Output the [x, y] coordinate of the center of the cell containing the given text.  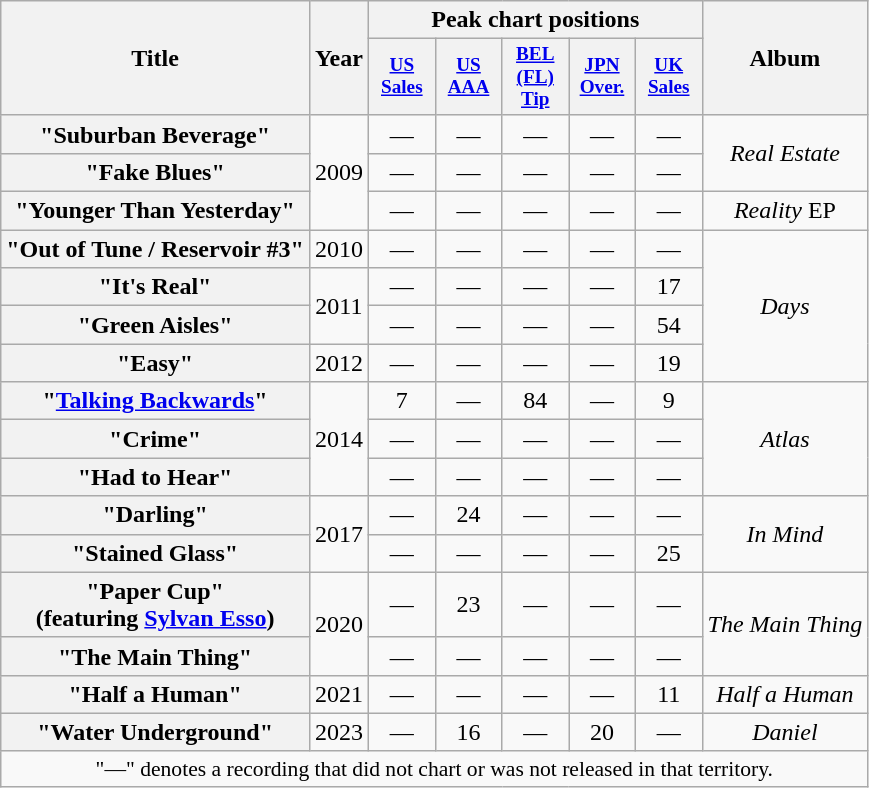
Real Estate [785, 153]
2023 [338, 732]
"Green Aisles" [156, 325]
"Darling" [156, 515]
23 [468, 604]
USAAA [468, 78]
"Younger Than Yesterday" [156, 211]
"Suburban Beverage" [156, 134]
11 [668, 694]
16 [468, 732]
54 [668, 325]
"Out of Tune / Reservoir #3" [156, 249]
20 [602, 732]
24 [468, 515]
Year [338, 58]
2011 [338, 306]
Half a Human [785, 694]
"The Main Thing" [156, 656]
"Talking Backwards" [156, 401]
"Paper Cup"(featuring Sylvan Esso) [156, 604]
2009 [338, 172]
"It's Real" [156, 287]
"Half a Human" [156, 694]
"Water Underground" [156, 732]
Atlas [785, 439]
2012 [338, 363]
Reality EP [785, 211]
"Had to Hear" [156, 477]
"Stained Glass" [156, 553]
2020 [338, 624]
"Easy" [156, 363]
2021 [338, 694]
The Main Thing [785, 624]
7 [402, 401]
Title [156, 58]
2010 [338, 249]
UKSales [668, 78]
84 [536, 401]
"—" denotes a recording that did not chart or was not released in that territory. [434, 769]
BEL(FL)Tip [536, 78]
Album [785, 58]
17 [668, 287]
2017 [338, 534]
USSales [402, 78]
Peak chart positions [535, 20]
In Mind [785, 534]
Days [785, 306]
Daniel [785, 732]
25 [668, 553]
2014 [338, 439]
JPNOver. [602, 78]
9 [668, 401]
19 [668, 363]
"Crime" [156, 439]
"Fake Blues" [156, 173]
